Return [x, y] of the center of cell containing provided text 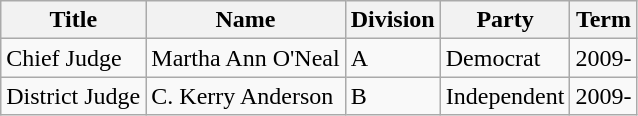
Party [505, 20]
Independent [505, 96]
Name [246, 20]
Chief Judge [74, 58]
Democrat [505, 58]
C. Kerry Anderson [246, 96]
Martha Ann O'Neal [246, 58]
Title [74, 20]
Division [392, 20]
District Judge [74, 96]
Term [604, 20]
B [392, 96]
A [392, 58]
